Determine the [X, Y] coordinate at the center of the cell enclosing the given text.  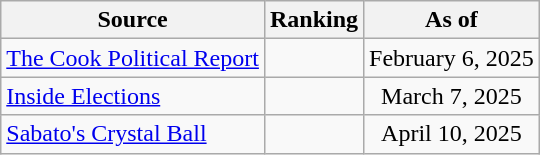
April 10, 2025 [452, 134]
The Cook Political Report [133, 58]
Inside Elections [133, 96]
As of [452, 20]
March 7, 2025 [452, 96]
February 6, 2025 [452, 58]
Ranking [314, 20]
Source [133, 20]
Sabato's Crystal Ball [133, 134]
